Locate the cell with the specified text and output its (X, Y) center coordinate. 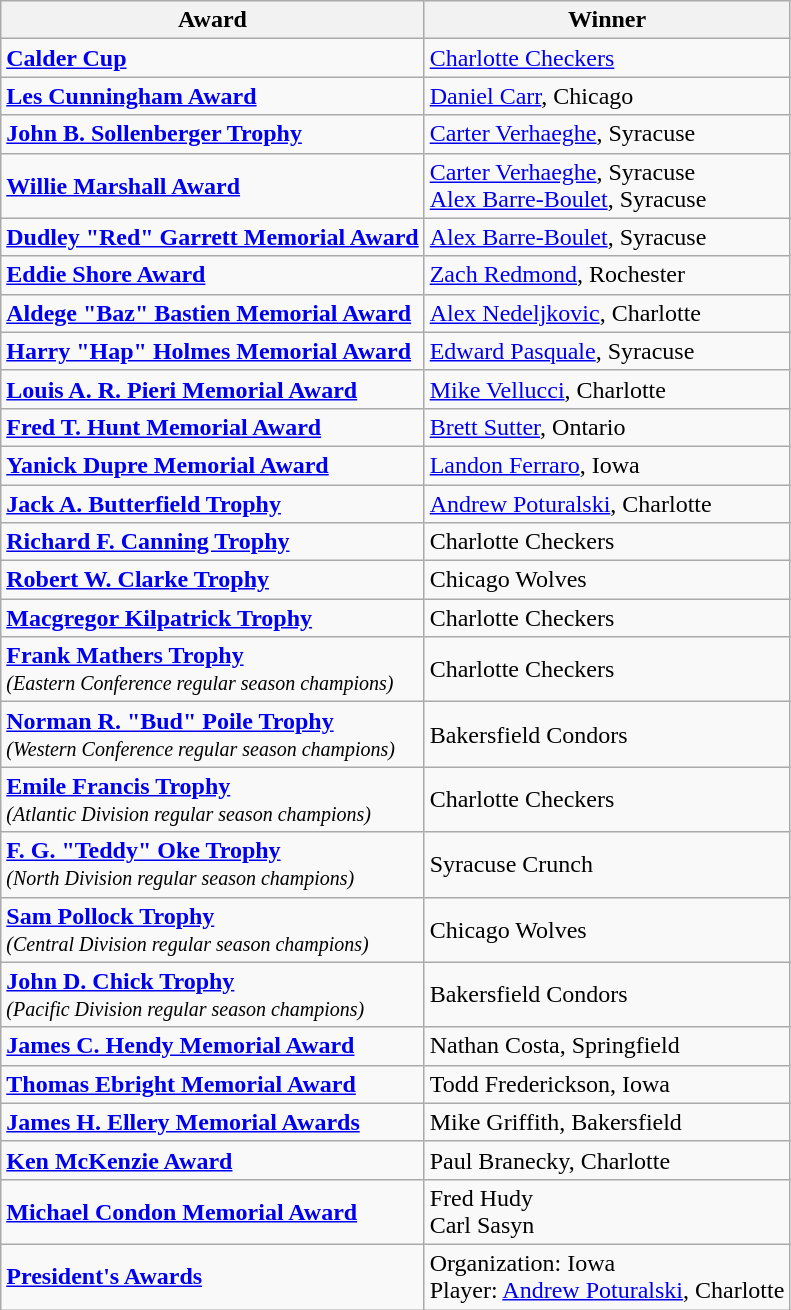
Daniel Carr, Chicago (607, 96)
Michael Condon Memorial Award (212, 1212)
Mike Griffith, Bakersfield (607, 1122)
Andrew Poturalski, Charlotte (607, 503)
Landon Ferraro, Iowa (607, 465)
Syracuse Crunch (607, 864)
Carter Verhaeghe, SyracuseAlex Barre-Boulet, Syracuse (607, 186)
Les Cunningham Award (212, 96)
Norman R. "Bud" Poile Trophy(Western Conference regular season champions) (212, 734)
Calder Cup (212, 58)
James H. Ellery Memorial Awards (212, 1122)
President's Awards (212, 1276)
Alex Barre-Boulet, Syracuse (607, 237)
Award (212, 20)
Ken McKenzie Award (212, 1160)
Alex Nedeljkovic, Charlotte (607, 313)
Sam Pollock Trophy(Central Division regular season champions) (212, 930)
Frank Mathers Trophy(Eastern Conference regular season champions) (212, 670)
Eddie Shore Award (212, 275)
Mike Vellucci, Charlotte (607, 389)
Aldege "Baz" Bastien Memorial Award (212, 313)
Zach Redmond, Rochester (607, 275)
Willie Marshall Award (212, 186)
F. G. "Teddy" Oke Trophy(North Division regular season champions) (212, 864)
Todd Frederickson, Iowa (607, 1084)
John B. Sollenberger Trophy (212, 134)
Harry "Hap" Holmes Memorial Award (212, 351)
Fred HudyCarl Sasyn (607, 1212)
Macgregor Kilpatrick Trophy (212, 618)
Winner (607, 20)
Yanick Dupre Memorial Award (212, 465)
Organization: IowaPlayer: Andrew Poturalski, Charlotte (607, 1276)
Richard F. Canning Trophy (212, 542)
John D. Chick Trophy(Pacific Division regular season champions) (212, 994)
James C. Hendy Memorial Award (212, 1046)
Emile Francis Trophy (Atlantic Division regular season champions) (212, 800)
Robert W. Clarke Trophy (212, 580)
Carter Verhaeghe, Syracuse (607, 134)
Brett Sutter, Ontario (607, 427)
Edward Pasquale, Syracuse (607, 351)
Dudley "Red" Garrett Memorial Award (212, 237)
Louis A. R. Pieri Memorial Award (212, 389)
Jack A. Butterfield Trophy (212, 503)
Paul Branecky, Charlotte (607, 1160)
Thomas Ebright Memorial Award (212, 1084)
Fred T. Hunt Memorial Award (212, 427)
Nathan Costa, Springfield (607, 1046)
